Identify which cell holds the provided text, then report its (X, Y) central coordinate. 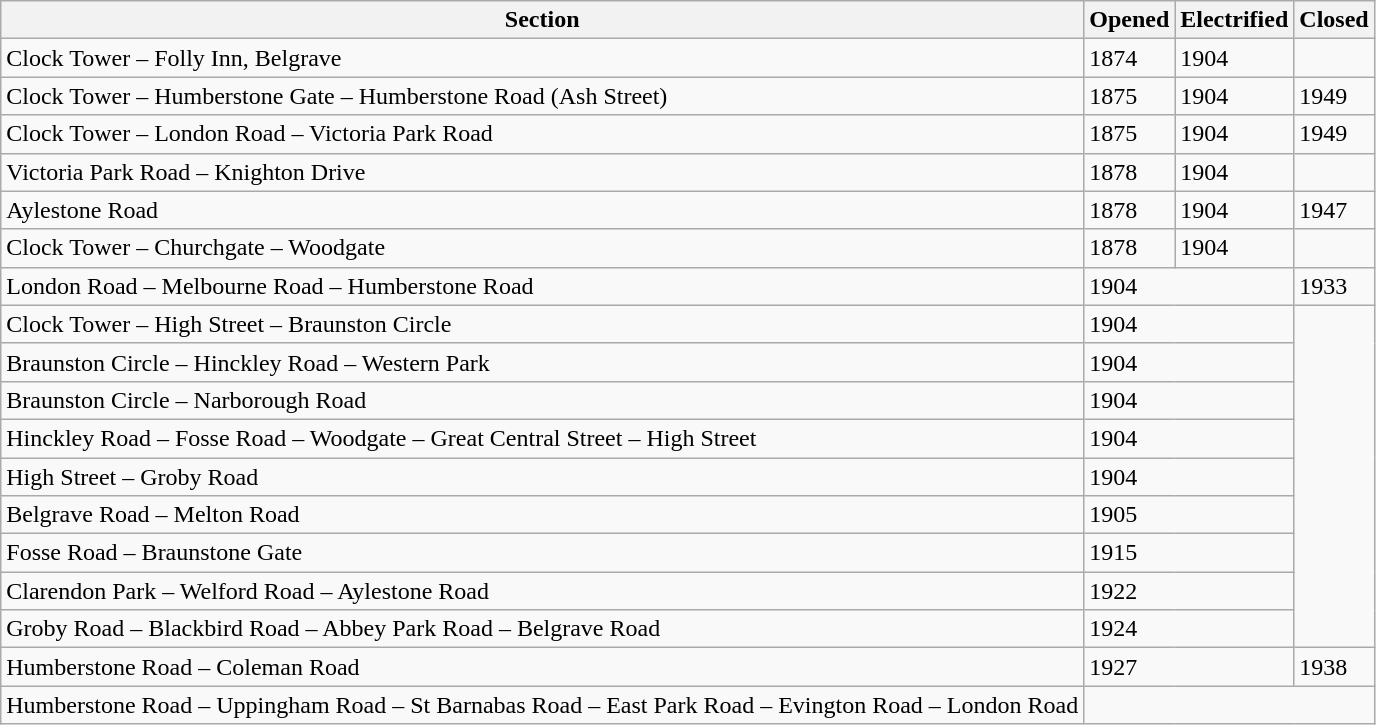
1874 (1130, 58)
High Street – Groby Road (542, 477)
Fosse Road – Braunstone Gate (542, 553)
Aylestone Road (542, 210)
Victoria Park Road – Knighton Drive (542, 172)
Clarendon Park – Welford Road – Aylestone Road (542, 591)
Groby Road – Blackbird Road – Abbey Park Road – Belgrave Road (542, 629)
Opened (1130, 20)
1905 (1189, 515)
Clock Tower – Humberstone Gate – Humberstone Road (Ash Street) (542, 96)
Electrified (1234, 20)
1922 (1189, 591)
Humberstone Road – Uppingham Road – St Barnabas Road – East Park Road – Evington Road – London Road (542, 705)
Clock Tower – High Street – Braunston Circle (542, 324)
Closed (1334, 20)
Clock Tower – London Road – Victoria Park Road (542, 134)
1938 (1334, 667)
Braunston Circle – Hinckley Road – Western Park (542, 362)
1927 (1189, 667)
Section (542, 20)
Hinckley Road – Fosse Road – Woodgate – Great Central Street – High Street (542, 438)
1915 (1189, 553)
Braunston Circle – Narborough Road (542, 400)
Clock Tower – Folly Inn, Belgrave (542, 58)
London Road – Melbourne Road – Humberstone Road (542, 286)
1924 (1189, 629)
1947 (1334, 210)
Humberstone Road – Coleman Road (542, 667)
1933 (1334, 286)
Clock Tower – Churchgate – Woodgate (542, 248)
Belgrave Road – Melton Road (542, 515)
